Extract the (X, Y) coordinate from the center of the cell holding the provided text.  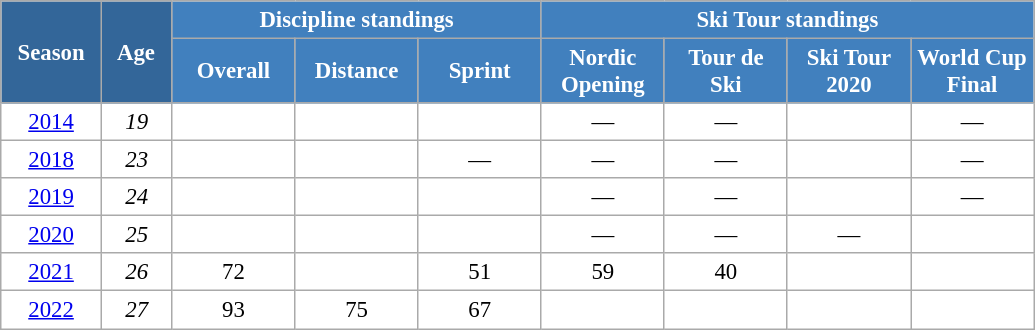
24 (136, 197)
72 (234, 273)
NordicOpening (602, 72)
59 (602, 273)
40 (726, 273)
27 (136, 310)
19 (136, 122)
2019 (52, 197)
25 (136, 235)
Distance (356, 72)
2022 (52, 310)
67 (480, 310)
75 (356, 310)
2018 (52, 160)
Overall (234, 72)
Season (52, 52)
2014 (52, 122)
Ski Tour standings (787, 20)
Ski Tour2020 (848, 72)
26 (136, 273)
2021 (52, 273)
World CupFinal (972, 72)
93 (234, 310)
Discipline standings (356, 20)
Sprint (480, 72)
Tour deSki (726, 72)
51 (480, 273)
2020 (52, 235)
Age (136, 52)
23 (136, 160)
